Search for the cell housing the specified text and yield its [x, y] center coordinate. 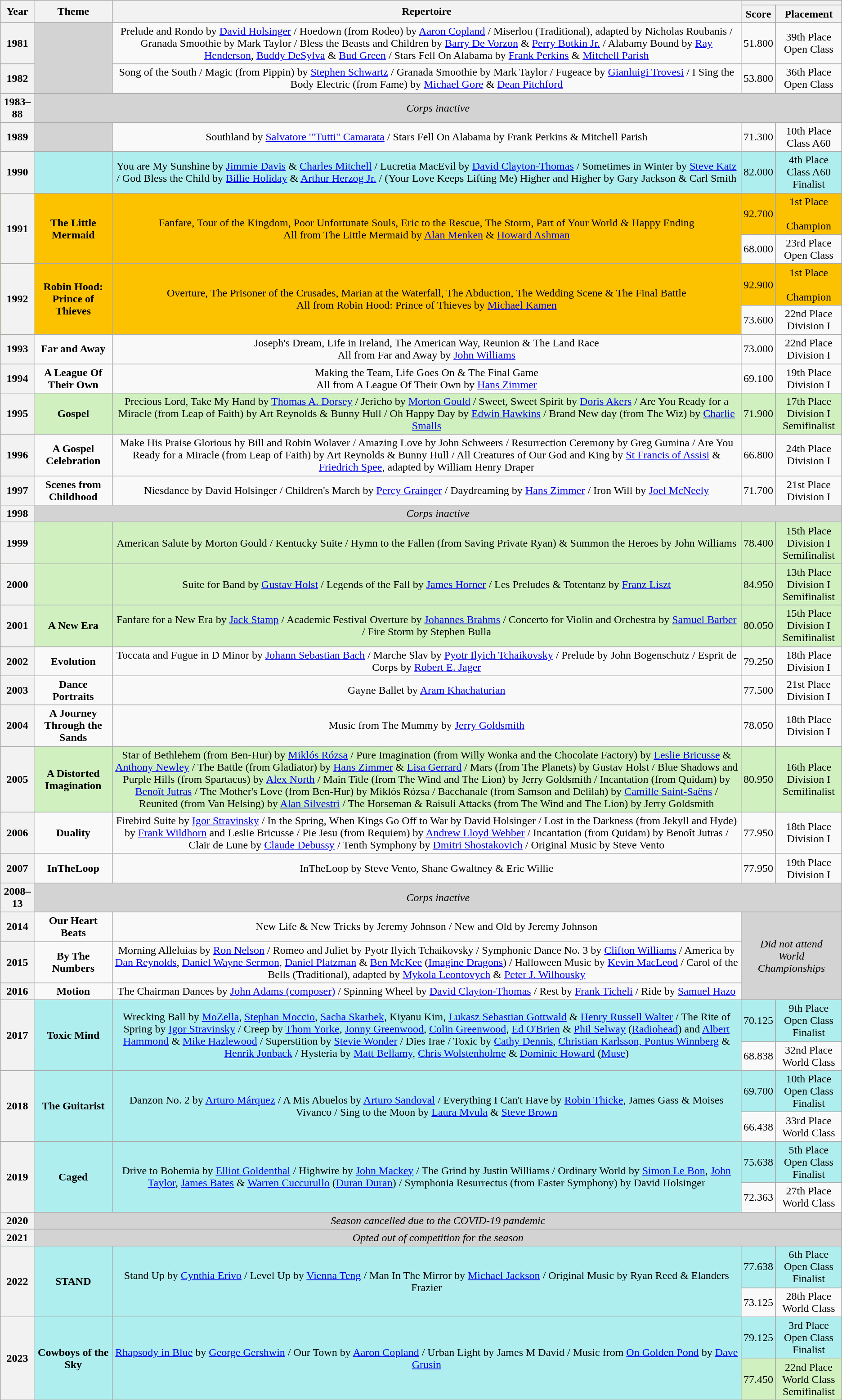
13th PlaceDivision ISemifinalist [809, 584]
Making the Team, Life Goes On & The Final GameAll from A League Of Their Own by Hans Zimmer [426, 378]
A New Era [73, 626]
Year [18, 12]
80.950 [758, 779]
32nd PlaceWorld Class [809, 1056]
1999 [18, 543]
1989 [18, 137]
51.800 [758, 43]
33rd PlaceWorld Class [809, 1126]
The Little Mermaid [73, 229]
71.300 [758, 137]
Gayne Ballet by Aram Khachaturian [426, 690]
2017 [18, 1036]
1995 [18, 414]
75.638 [758, 1162]
Rhapsody in Blue by George Gershwin / Our Town by Aaron Copland / Urban Light by James M David / Music from On Golden Pond by Dave Grusin [426, 1358]
73.000 [758, 349]
2001 [18, 626]
2005 [18, 779]
Our Heart Beats [73, 927]
66.800 [758, 455]
Score [758, 14]
28th PlaceWorld Class [809, 1302]
3rd PlaceOpen ClassFinalist [809, 1337]
92.900 [758, 284]
Duality [73, 833]
16th PlaceDivision ISemifinalist [809, 779]
2014 [18, 927]
InTheLoop by Steve Vento, Shane Gwaltney & Eric Willie [426, 868]
4th PlaceClass A60Finalist [809, 172]
92.700 [758, 214]
82.000 [758, 172]
17th PlaceDivision I Semifinalist [809, 414]
84.950 [758, 584]
1996 [18, 455]
2018 [18, 1106]
2007 [18, 868]
Placement [809, 14]
Opted out of competition for the season [438, 1238]
2003 [18, 690]
2004 [18, 726]
69.100 [758, 378]
Caged [73, 1177]
American Salute by Morton Gould / Kentucky Suite / Hymn to the Fallen (from Saving Private Ryan) & Summon the Heroes by John Williams [426, 543]
1997 [18, 490]
InTheLoop [73, 868]
5th PlaceOpen ClassFinalist [809, 1162]
New Life & New Tricks by Jeremy Johnson / New and Old by Jeremy Johnson [426, 927]
A Gospel Celebration [73, 455]
2023 [18, 1358]
80.050 [758, 626]
24th PlaceDivision I [809, 455]
10th PlaceClass A60 [809, 137]
By The Numbers [73, 962]
Stand Up by Cynthia Erivo / Level Up by Vienna Teng / Man In The Mirror by Michael Jackson / Original Music by Ryan Reed & Elanders Frazier [426, 1281]
The Guitarist [73, 1106]
36th PlaceOpen Class [809, 78]
23rd PlaceOpen Class [809, 249]
66.438 [758, 1126]
71.700 [758, 490]
39th PlaceOpen Class [809, 43]
2006 [18, 833]
2016 [18, 992]
73.600 [758, 319]
77.500 [758, 690]
69.700 [758, 1091]
68.838 [758, 1056]
2019 [18, 1177]
Southland by Salvatore '"Tutti" Camarata / Stars Fell On Alabama by Frank Perkins & Mitchell Parish [426, 137]
77.450 [758, 1379]
Toxic Mind [73, 1036]
1982 [18, 78]
A League Of Their Own [73, 378]
Scenes from Childhood [73, 490]
70.125 [758, 1021]
1993 [18, 349]
73.125 [758, 1302]
72.363 [758, 1198]
1998 [18, 514]
1990 [18, 172]
1983–88 [18, 108]
A Distorted Imagination [73, 779]
A Journey Through the Sands [73, 726]
Niesdance by David Holsinger / Children's March by Percy Grainger / Daydreaming by Hans Zimmer / Iron Will by Joel McNeely [426, 490]
Suite for Band by Gustav Holst / Legends of the Fall by James Horner / Les Preludes & Totentanz by Franz Liszt [426, 584]
Season cancelled due to the COVID-19 pandemic [438, 1221]
Evolution [73, 661]
Motion [73, 992]
2015 [18, 962]
27th PlaceWorld Class [809, 1198]
78.400 [758, 543]
2002 [18, 661]
Robin Hood: Prince of Thieves [73, 299]
6th PlaceOpen ClassFinalist [809, 1267]
22nd PlaceWorld ClassSemifinalist [809, 1379]
1992 [18, 299]
Did not attendWorld Championships [792, 956]
2000 [18, 584]
Joseph's Dream, Life in Ireland, The American Way, Reunion & The Land RaceAll from Far and Away by John Williams [426, 349]
79.125 [758, 1337]
Gospel [73, 414]
Far and Away [73, 349]
2022 [18, 1281]
79.250 [758, 661]
STAND [73, 1281]
Repertoire [426, 12]
The Chairman Dances by John Adams (composer) / Spinning Wheel by David Clayton-Thomas / Rest by Frank Ticheli / Ride by Samuel Hazo [426, 992]
78.050 [758, 726]
53.800 [758, 78]
Cowboys of the Sky [73, 1358]
10th PlaceOpen ClassFinalist [809, 1091]
2020 [18, 1221]
68.000 [758, 249]
9th PlaceOpen ClassFinalist [809, 1021]
77.638 [758, 1267]
1981 [18, 43]
2008–13 [18, 897]
71.900 [758, 414]
Dance Portraits [73, 690]
2021 [18, 1238]
Theme [73, 12]
1994 [18, 378]
Music from The Mummy by Jerry Goldsmith [426, 726]
1991 [18, 229]
